Extract the [X, Y] coordinate from the center of the cell holding the provided text.  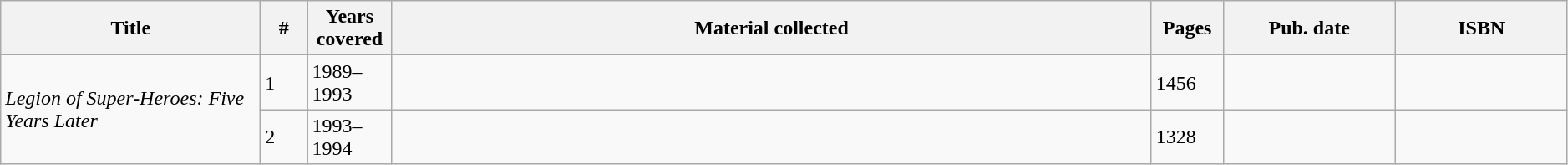
Material collected [772, 28]
# [284, 28]
1989–1993 [349, 82]
Pub. date [1309, 28]
Pages [1187, 28]
1328 [1187, 137]
Years covered [349, 28]
1993–1994 [349, 137]
Title [130, 28]
1456 [1187, 82]
1 [284, 82]
ISBN [1481, 28]
2 [284, 137]
Legion of Super-Heroes: Five Years Later [130, 110]
